Detect which cell encompasses the target text, then output its (x, y) center coordinate. 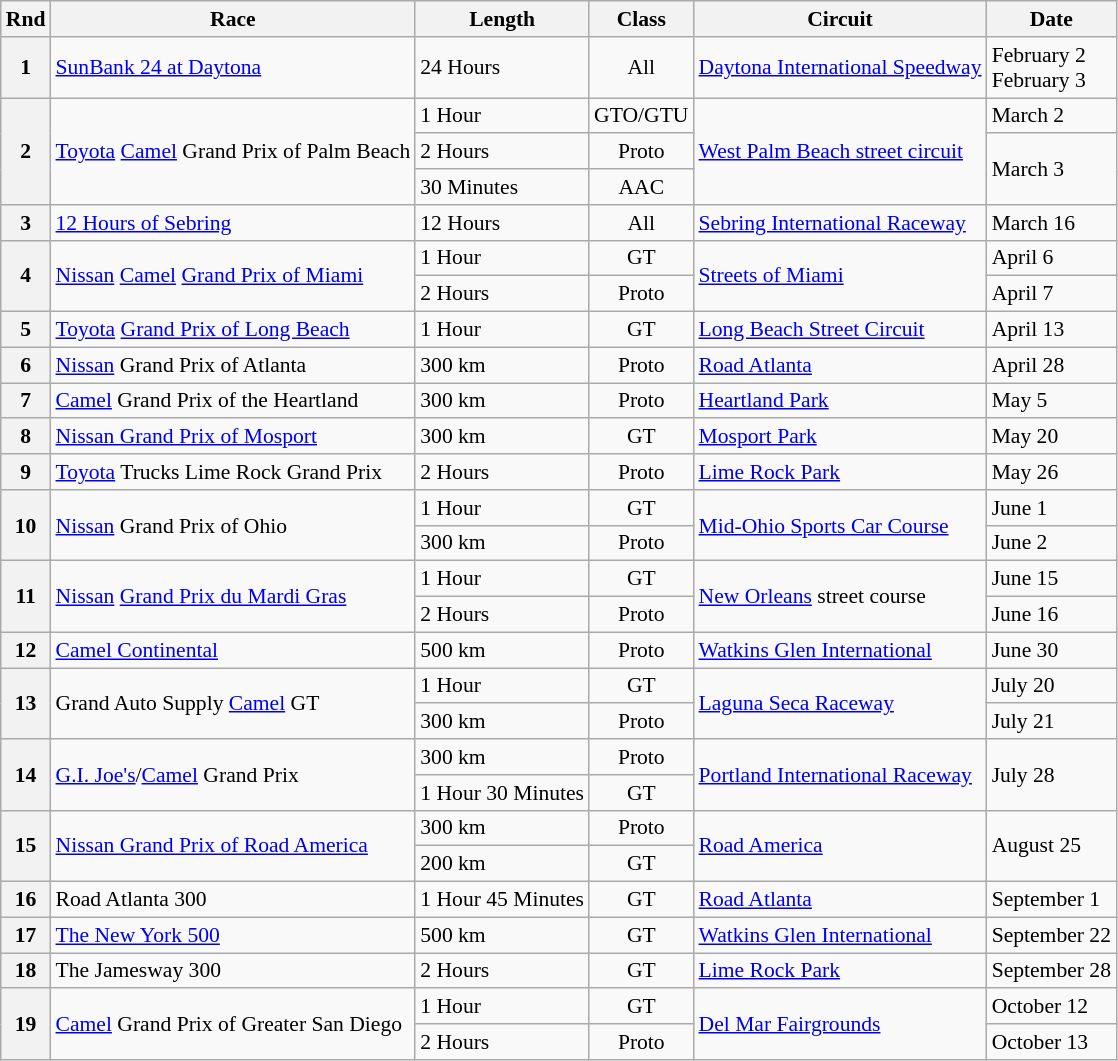
3 (26, 223)
May 20 (1052, 437)
4 (26, 276)
17 (26, 935)
2 (26, 152)
7 (26, 401)
March 2 (1052, 116)
New Orleans street course (840, 596)
Nissan Grand Prix of Road America (232, 846)
Toyota Trucks Lime Rock Grand Prix (232, 472)
July 21 (1052, 722)
Del Mar Fairgrounds (840, 1024)
June 1 (1052, 508)
Nissan Grand Prix du Mardi Gras (232, 596)
24 Hours (502, 68)
Circuit (840, 19)
G.I. Joe's/Camel Grand Prix (232, 774)
200 km (502, 864)
12 (26, 650)
Mid-Ohio Sports Car Course (840, 526)
May 26 (1052, 472)
September 1 (1052, 900)
April 7 (1052, 294)
March 16 (1052, 223)
October 13 (1052, 1042)
Heartland Park (840, 401)
February 2February 3 (1052, 68)
12 Hours of Sebring (232, 223)
11 (26, 596)
6 (26, 365)
5 (26, 330)
1 Hour 45 Minutes (502, 900)
July 20 (1052, 686)
April 6 (1052, 258)
West Palm Beach street circuit (840, 152)
June 16 (1052, 615)
15 (26, 846)
June 30 (1052, 650)
The Jamesway 300 (232, 971)
Class (641, 19)
June 15 (1052, 579)
August 25 (1052, 846)
Nissan Grand Prix of Atlanta (232, 365)
19 (26, 1024)
October 12 (1052, 1007)
Race (232, 19)
Toyota Grand Prix of Long Beach (232, 330)
Long Beach Street Circuit (840, 330)
September 22 (1052, 935)
The New York 500 (232, 935)
June 2 (1052, 543)
Camel Continental (232, 650)
AAC (641, 187)
Rnd (26, 19)
SunBank 24 at Daytona (232, 68)
April 13 (1052, 330)
Sebring International Raceway (840, 223)
9 (26, 472)
September 28 (1052, 971)
Camel Grand Prix of Greater San Diego (232, 1024)
Mosport Park (840, 437)
10 (26, 526)
30 Minutes (502, 187)
May 5 (1052, 401)
Streets of Miami (840, 276)
14 (26, 774)
Daytona International Speedway (840, 68)
April 28 (1052, 365)
8 (26, 437)
12 Hours (502, 223)
Date (1052, 19)
16 (26, 900)
1 (26, 68)
1 Hour 30 Minutes (502, 793)
Nissan Grand Prix of Mosport (232, 437)
Toyota Camel Grand Prix of Palm Beach (232, 152)
Portland International Raceway (840, 774)
July 28 (1052, 774)
March 3 (1052, 170)
Length (502, 19)
13 (26, 704)
Laguna Seca Raceway (840, 704)
18 (26, 971)
Camel Grand Prix of the Heartland (232, 401)
Nissan Camel Grand Prix of Miami (232, 276)
Grand Auto Supply Camel GT (232, 704)
Road America (840, 846)
GTO/GTU (641, 116)
Road Atlanta 300 (232, 900)
Nissan Grand Prix of Ohio (232, 526)
